Extract the (x, y) coordinate from the center of the cell holding the provided text.  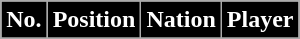
Position (94, 20)
No. (24, 20)
Player (260, 20)
Nation (181, 20)
